Identify which cell holds the provided text, then report its [x, y] central coordinate. 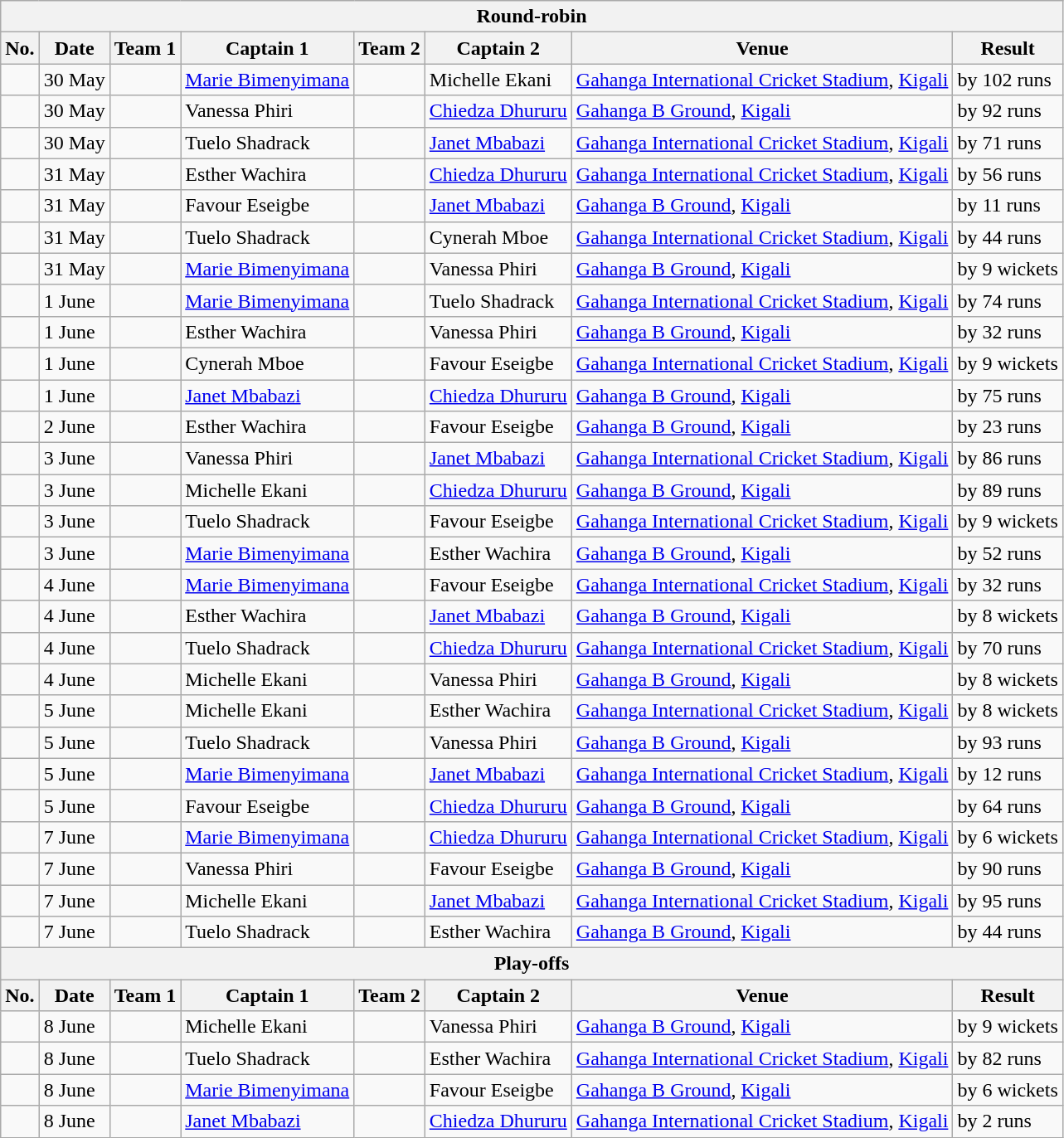
by 74 runs [1008, 300]
by 23 runs [1008, 427]
by 95 runs [1008, 900]
by 90 runs [1008, 868]
Round-robin [532, 17]
by 102 runs [1008, 80]
by 75 runs [1008, 396]
by 52 runs [1008, 553]
by 2 runs [1008, 1121]
Play-offs [532, 964]
by 86 runs [1008, 459]
by 82 runs [1008, 1058]
by 70 runs [1008, 648]
2 June [75, 427]
by 93 runs [1008, 742]
by 11 runs [1008, 206]
by 56 runs [1008, 174]
by 89 runs [1008, 490]
by 12 runs [1008, 774]
by 92 runs [1008, 111]
by 64 runs [1008, 805]
by 71 runs [1008, 143]
